Extract the (X, Y) coordinate from the center of the cell holding the provided text.  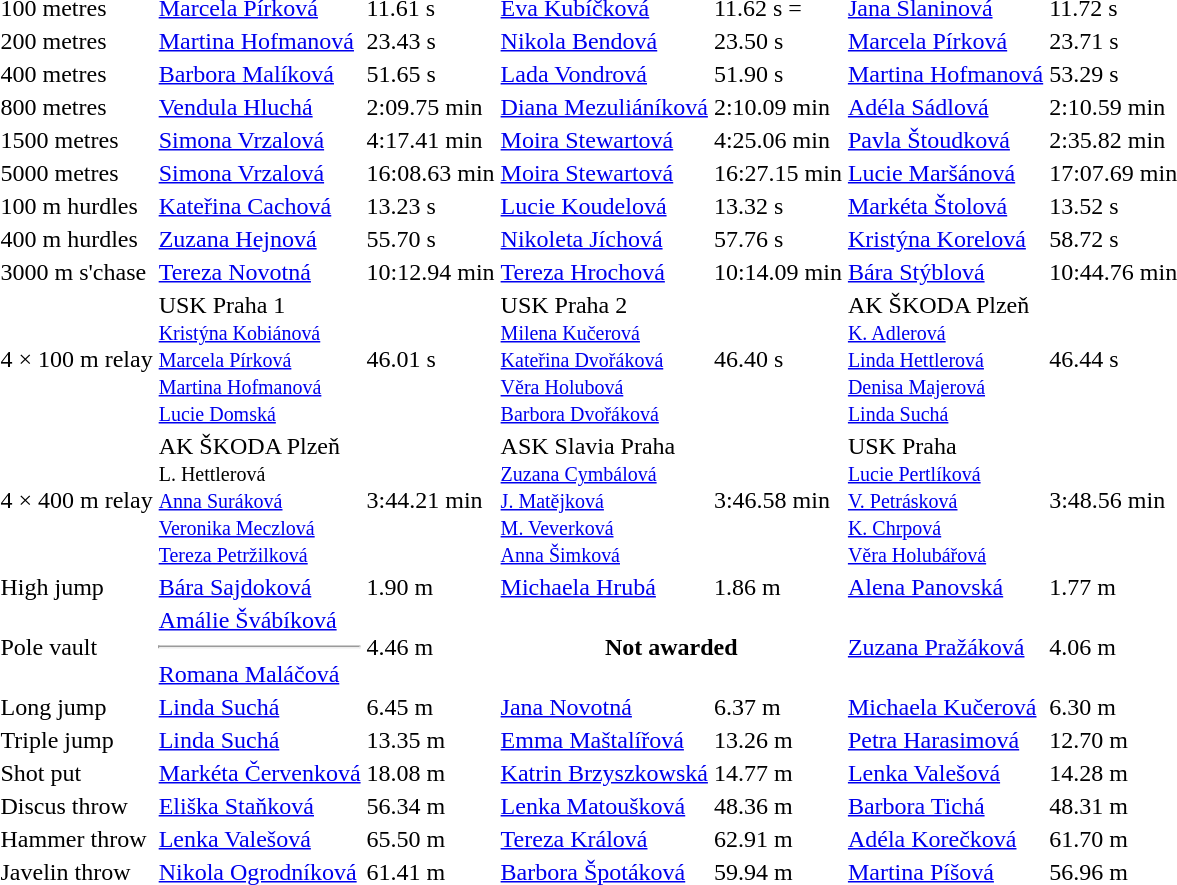
46.40 s (778, 359)
Zuzana Pražáková (945, 647)
48.36 m (778, 806)
Markéta Červenková (260, 773)
65.50 m (430, 839)
10:14.09 min (778, 272)
2:09.75 min (430, 107)
Kristýna Korelová (945, 239)
Michaela Hrubá (604, 587)
6.45 m (430, 707)
6.37 m (778, 707)
Jana Novotná (604, 707)
23.50 s (778, 41)
USK PrahaLucie PertlíkováV. PetráskováK. ChrpováVěra Holubářová (945, 500)
Tereza Hrochová (604, 272)
57.76 s (778, 239)
Zuzana Hejnová (260, 239)
13.32 s (778, 206)
Lenka Matoušková (604, 806)
Emma Maštalířová (604, 740)
AK ŠKODA PlzeňK. AdlerováLinda HettlerováDenisa MajerováLinda Suchá (945, 359)
Bára Stýblová (945, 272)
3:44.21 min (430, 500)
Bára Sajdoková (260, 587)
10:12.94 min (430, 272)
USK Praha 1Kristýna KobiánováMarcela PírkováMartina HofmanováLucie Domská (260, 359)
56.34 m (430, 806)
46.01 s (430, 359)
2:10.09 min (778, 107)
Katrin Brzyszkowská (604, 773)
Barbora Tichá (945, 806)
Tereza Králová (604, 839)
Petra Harasimová (945, 740)
Michaela Kučerová (945, 707)
18.08 m (430, 773)
14.77 m (778, 773)
USK Praha 2Milena KučerováKateřina DvořákováVěra HolubováBarbora Dvořáková (604, 359)
3:46.58 min (778, 500)
13.23 s (430, 206)
55.70 s (430, 239)
1.86 m (778, 587)
AK ŠKODA PlzeňL. HettlerováAnna SurákováVeronika MeczlováTereza Petržilková (260, 500)
Markéta Štolová (945, 206)
4:17.41 min (430, 140)
Lucie Koudelová (604, 206)
13.35 m (430, 740)
16:27.15 min (778, 173)
Tereza Novotná (260, 272)
Alena Panovská (945, 587)
Lada Vondrová (604, 74)
13.26 m (778, 740)
Nikola Bendová (604, 41)
51.65 s (430, 74)
Nikoleta Jíchová (604, 239)
ASK Slavia PrahaZuzana CymbálováJ. MatějkováM. VeverkováAnna Šimková (604, 500)
Barbora Malíková (260, 74)
Lucie Maršánová (945, 173)
4.46 m (430, 647)
4:25.06 min (778, 140)
Kateřina Cachová (260, 206)
51.90 s (778, 74)
Amálie ŠvábíkováRomana Maláčová (260, 647)
1.90 m (430, 587)
Vendula Hluchá (260, 107)
62.91 m (778, 839)
Marcela Pírková (945, 41)
Eliška Staňková (260, 806)
Adéla Korečková (945, 839)
Adéla Sádlová (945, 107)
Diana Mezuliáníková (604, 107)
Not awarded (671, 647)
Pavla Štoudková (945, 140)
23.43 s (430, 41)
16:08.63 min (430, 173)
